Return the (X, Y) coordinate for the center point of the cell that contains the specified text.  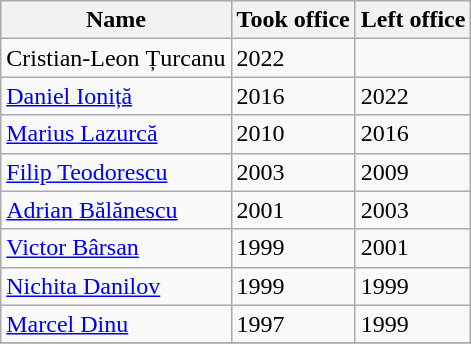
Victor Bârsan (116, 248)
Adrian Bălănescu (116, 210)
1997 (293, 324)
2010 (293, 134)
Marcel Dinu (116, 324)
Filip Teodorescu (116, 172)
2009 (413, 172)
Daniel Ioniță (116, 96)
Nichita Danilov (116, 286)
Left office (413, 20)
Cristian-Leon Țurcanu (116, 58)
Took office (293, 20)
Marius Lazurcă (116, 134)
Name (116, 20)
